Locate the cell with the specified text and output its [x, y] center coordinate. 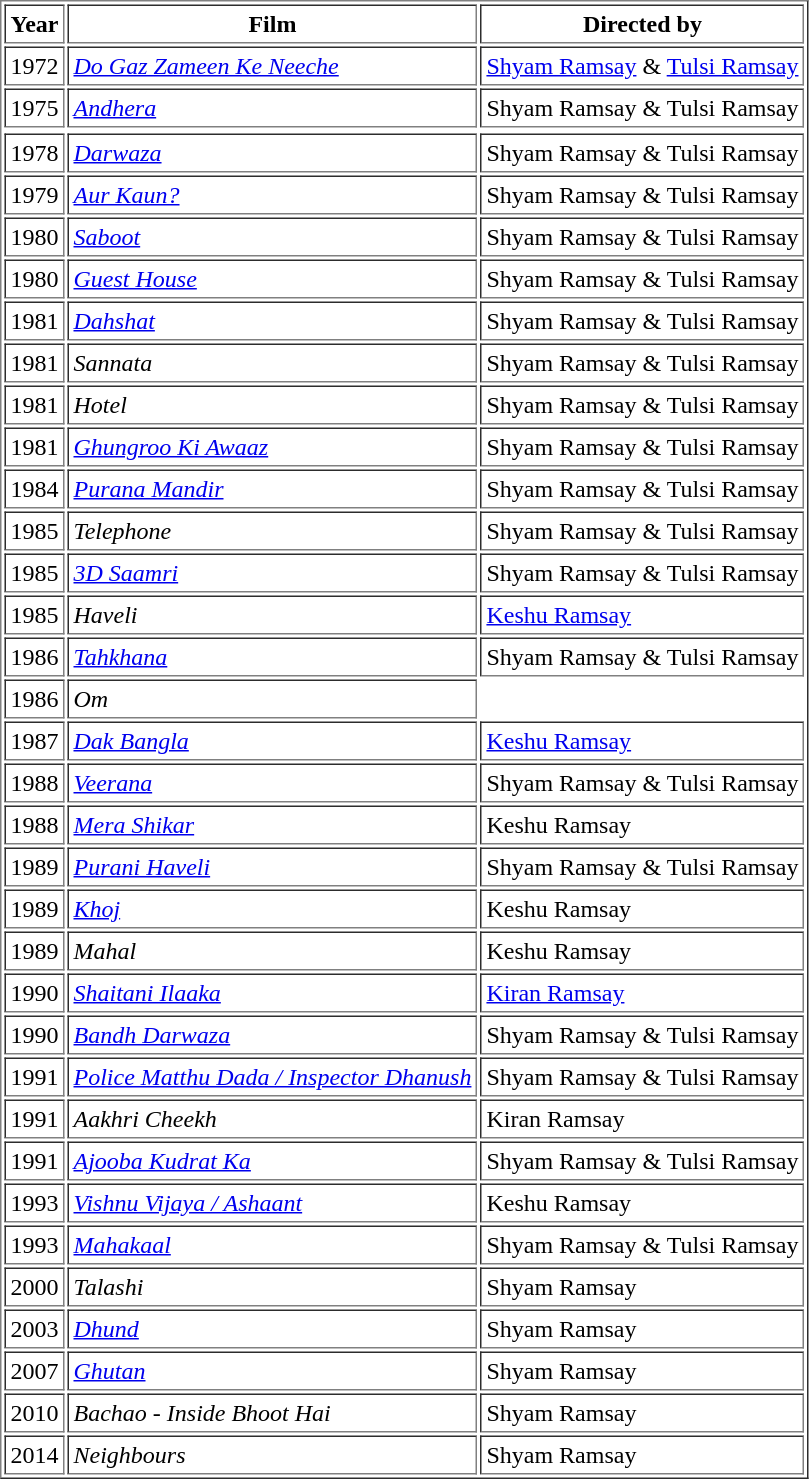
3D Saamri [273, 574]
Aur Kaun? [273, 196]
Mera Shikar [273, 826]
Veerana [273, 784]
Darwaza [273, 154]
Film [273, 24]
1975 [34, 108]
Mahakaal [273, 1246]
Andhera [273, 108]
Haveli [273, 616]
2014 [34, 1456]
Dahshat [273, 322]
Saboot [273, 238]
Guest House [273, 280]
Talashi [273, 1288]
1987 [34, 742]
Dhund [273, 1330]
1979 [34, 196]
Telephone [273, 532]
Ajooba Kudrat Ka [273, 1162]
Aakhri Cheekh [273, 1120]
Shaitani Ilaaka [273, 994]
Om [273, 700]
Bachao - Inside Bhoot Hai [273, 1414]
Vishnu Vijaya / Ashaant [273, 1204]
Ghungroo Ki Awaaz [273, 448]
2000 [34, 1288]
1978 [34, 154]
Ghutan [273, 1372]
Sannata [273, 364]
Bandh Darwaza [273, 1036]
Mahal [273, 952]
Do Gaz Zameen Ke Neeche [273, 66]
Dak Bangla [273, 742]
1984 [34, 490]
2010 [34, 1414]
Tahkhana [273, 658]
Police Matthu Dada / Inspector Dhanush [273, 1078]
Purani Haveli [273, 868]
Neighbours [273, 1456]
Purana Mandir [273, 490]
2003 [34, 1330]
Hotel [273, 406]
Directed by [642, 24]
Khoj [273, 910]
2007 [34, 1372]
1972 [34, 66]
Year [34, 24]
